Search for the cell housing the specified text and yield its (x, y) center coordinate. 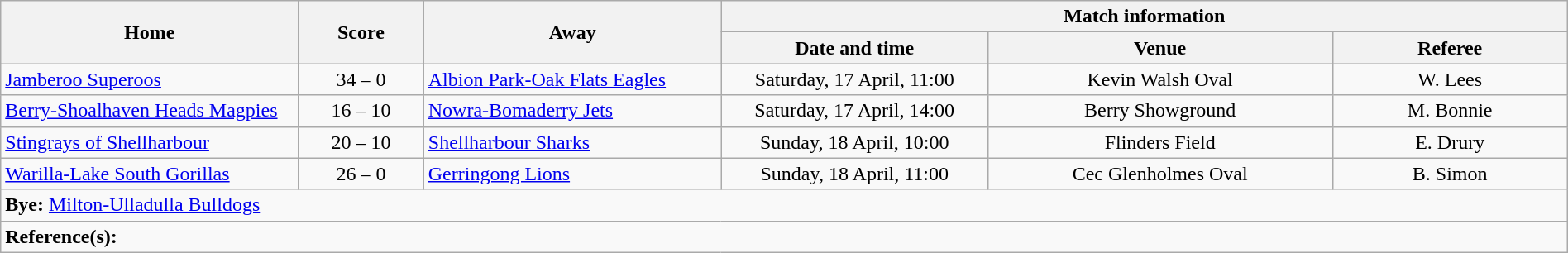
Berry-Shoalhaven Heads Magpies (150, 111)
Sunday, 18 April, 10:00 (854, 142)
Away (572, 32)
Date and time (854, 48)
Jamberoo Superoos (150, 79)
Referee (1450, 48)
Berry Showground (1159, 111)
Gerringong Lions (572, 174)
Sunday, 18 April, 11:00 (854, 174)
Kevin Walsh Oval (1159, 79)
Nowra-Bomaderry Jets (572, 111)
Home (150, 32)
Shellharbour Sharks (572, 142)
Bye: Milton-Ulladulla Bulldogs (784, 205)
Saturday, 17 April, 11:00 (854, 79)
16 – 10 (361, 111)
20 – 10 (361, 142)
Score (361, 32)
B. Simon (1450, 174)
Flinders Field (1159, 142)
Match information (1145, 17)
Saturday, 17 April, 14:00 (854, 111)
Reference(s): (784, 236)
Stingrays of Shellharbour (150, 142)
Warilla-Lake South Gorillas (150, 174)
E. Drury (1450, 142)
W. Lees (1450, 79)
Cec Glenholmes Oval (1159, 174)
Venue (1159, 48)
26 – 0 (361, 174)
M. Bonnie (1450, 111)
Albion Park-Oak Flats Eagles (572, 79)
34 – 0 (361, 79)
